Extract the (x, y) coordinate from the center of the cell holding the provided text.  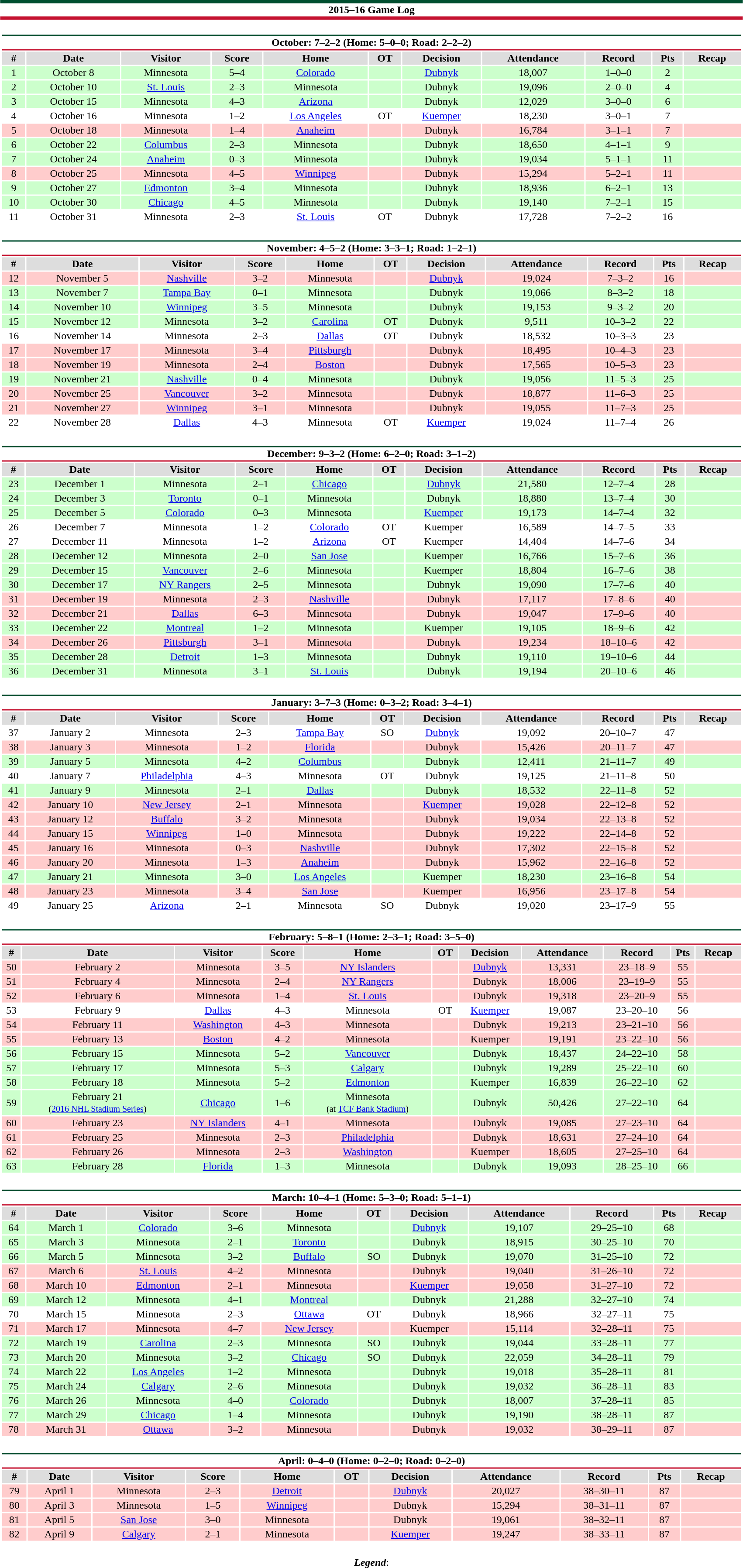
48 (13, 891)
19,090 (532, 585)
3–6 (235, 1228)
19,093 (562, 1166)
18–9–6 (619, 628)
February 2 (98, 967)
December 26 (79, 642)
23–17–8 (618, 891)
February 18 (98, 1082)
January 21 (70, 877)
February 4 (98, 982)
45 (13, 848)
January: 3–7–3 (Home: 0–3–2; Road: 3–4–1) (371, 703)
24–22–10 (636, 1053)
12,029 (533, 102)
19,173 (532, 513)
Minnesota(at TCF Bank Stadium) (368, 1103)
3–0–0 (618, 102)
18,936 (533, 188)
32–27–11 (612, 1314)
February 23 (98, 1123)
73 (14, 1357)
21,580 (532, 484)
31–26–10 (612, 1271)
March 20 (66, 1357)
12 (14, 278)
22–15–8 (618, 848)
April 1 (59, 1491)
March 26 (66, 1401)
9–3–2 (621, 307)
19,018 (519, 1372)
7–3–2 (621, 278)
December 28 (79, 657)
February 25 (98, 1137)
17,117 (532, 599)
19,040 (519, 1271)
2–0–0 (618, 87)
71 (14, 1328)
20,027 (506, 1491)
51 (11, 982)
67 (14, 1271)
January 10 (70, 805)
3–0–1 (618, 116)
19,153 (537, 307)
15,114 (519, 1328)
November: 4–5–2 (Home: 3–3–1; Road: 1–2–1) (371, 248)
5–3 (282, 1068)
78 (14, 1430)
November 12 (82, 322)
18,877 (537, 393)
17,302 (531, 848)
October 10 (73, 87)
3–1–1 (618, 131)
85 (669, 1401)
15,426 (531, 747)
October 30 (73, 202)
19,194 (532, 671)
January 12 (70, 819)
November 10 (82, 307)
37 (13, 733)
10 (14, 202)
19,056 (537, 379)
19,289 (562, 1068)
18,915 (519, 1242)
February 11 (98, 1025)
18,804 (532, 571)
January 23 (70, 891)
December 12 (79, 556)
7–2–2 (618, 217)
82 (14, 1534)
March 5 (66, 1257)
80 (14, 1506)
12–7–4 (619, 484)
December: 9–3–2 (Home: 6–2–0; Road: 3–1–2) (371, 454)
61 (11, 1137)
18,605 (562, 1152)
October: 7–2–2 (Home: 5–0–0; Road: 2–2–2) (371, 43)
January 3 (70, 747)
March 24 (66, 1386)
19,061 (506, 1520)
5–2–1 (618, 173)
4–1–1 (618, 144)
19 (14, 379)
15,962 (531, 862)
31–25–10 (612, 1257)
53 (11, 1011)
March 31 (66, 1430)
December 11 (79, 542)
18,650 (533, 144)
27–25–10 (636, 1152)
29 (13, 571)
16,766 (532, 556)
19,085 (562, 1123)
38–32–11 (604, 1520)
19,105 (532, 628)
12,411 (531, 762)
39 (13, 762)
19,047 (532, 613)
November 14 (82, 336)
19,318 (562, 996)
27–23–10 (636, 1123)
33–28–11 (612, 1343)
16,589 (532, 527)
March 12 (66, 1300)
November 28 (82, 422)
December 15 (79, 571)
March 10 (66, 1286)
December 7 (79, 527)
23–20–9 (636, 996)
April 3 (59, 1506)
20–11–7 (618, 747)
5–4 (237, 73)
February 15 (98, 1053)
November 19 (82, 364)
26–22–10 (636, 1082)
19,190 (519, 1415)
2–5 (261, 585)
October 15 (73, 102)
18,631 (562, 1137)
24 (13, 498)
19,096 (533, 87)
January 25 (70, 906)
38–30–11 (604, 1491)
January 16 (70, 848)
April 5 (59, 1520)
March 29 (66, 1415)
76 (14, 1401)
December 21 (79, 613)
32–28–11 (612, 1328)
2–0 (261, 556)
January 2 (70, 733)
19,044 (519, 1343)
January 5 (70, 762)
14–7–5 (619, 527)
19,234 (532, 642)
17 (14, 351)
5–1–1 (618, 159)
19,110 (532, 657)
19,092 (531, 733)
1–0 (244, 833)
27 (13, 542)
19,191 (562, 1039)
83 (669, 1386)
2015–16 Game Log (371, 10)
February 28 (98, 1166)
1–5 (213, 1506)
38–33–11 (604, 1534)
15–7–6 (619, 556)
57 (11, 1068)
November 21 (82, 379)
18–10–6 (619, 642)
November 7 (82, 293)
5 (14, 131)
January 7 (70, 776)
63 (11, 1166)
23–21–10 (636, 1025)
19,020 (531, 906)
38–28–11 (612, 1415)
38–31–11 (604, 1506)
11–5–3 (621, 379)
14–7–4 (619, 513)
6–2–1 (618, 188)
29–25–10 (612, 1228)
31 (13, 599)
16,956 (531, 891)
4–0 (235, 1401)
February 26 (98, 1152)
January 15 (70, 833)
17–7–6 (619, 585)
31–27–10 (612, 1286)
December 5 (79, 513)
19,055 (537, 408)
10–5–3 (621, 364)
1 (14, 73)
19,107 (519, 1228)
19,125 (531, 776)
March 17 (66, 1328)
18,495 (537, 351)
27–24–10 (636, 1137)
18,880 (532, 498)
1–0–0 (618, 73)
October 8 (73, 73)
February 17 (98, 1068)
April 9 (59, 1534)
35 (13, 657)
21 (14, 408)
21–11–8 (618, 776)
19,087 (562, 1011)
3 (14, 102)
41 (13, 791)
22–13–8 (618, 819)
1–6 (282, 1103)
11–7–4 (621, 422)
8 (14, 173)
December 1 (79, 484)
23–20–10 (636, 1011)
February 9 (98, 1011)
38–29–11 (612, 1430)
October 16 (73, 116)
February 13 (98, 1039)
30–25–10 (612, 1242)
March 6 (66, 1271)
22–14–8 (618, 833)
December 31 (79, 671)
17,565 (537, 364)
March 15 (66, 1314)
9,511 (537, 322)
19,028 (531, 805)
18,966 (519, 1314)
20–10–7 (618, 733)
23–22–10 (636, 1039)
13–7–4 (619, 498)
19,140 (533, 202)
December 19 (79, 599)
20–10–6 (619, 671)
February 6 (98, 996)
32–27–10 (612, 1300)
0–4 (260, 379)
10–3–2 (621, 322)
14,404 (532, 542)
50,426 (562, 1103)
March: 10–4–1 (Home: 5–3–0; Road: 5–1–1) (371, 1198)
December 17 (79, 585)
December 3 (79, 498)
37–28–11 (612, 1401)
December 22 (79, 628)
October 18 (73, 131)
October 22 (73, 144)
19,247 (506, 1534)
January 20 (70, 862)
36–28–11 (612, 1386)
November 17 (82, 351)
27–22–10 (636, 1103)
19,070 (519, 1257)
10–4–3 (621, 351)
17–9–6 (619, 613)
March 22 (66, 1372)
34–28–11 (612, 1357)
16–7–6 (619, 571)
19,058 (519, 1286)
17–8–6 (619, 599)
February 21(2016 NHL Stadium Series) (98, 1103)
23–18–9 (636, 967)
19,066 (537, 293)
6–3 (261, 613)
10–3–3 (621, 336)
21–11–7 (618, 762)
59 (11, 1103)
November 27 (82, 408)
14–7–6 (619, 542)
25–22–10 (636, 1068)
October 24 (73, 159)
65 (14, 1242)
18,437 (562, 1053)
11–6–3 (621, 393)
17,728 (533, 217)
February: 5–8–1 (Home: 2–3–1; Road: 3–5–0) (371, 937)
January 9 (70, 791)
11–7–3 (621, 408)
October 25 (73, 173)
14 (14, 307)
69 (14, 1300)
23–17–9 (618, 906)
28–25–10 (636, 1166)
16,839 (562, 1082)
19–10–6 (619, 657)
4–7 (235, 1328)
22–11–8 (618, 791)
October 27 (73, 188)
23–19–9 (636, 982)
October 31 (73, 217)
March 19 (66, 1343)
16,784 (533, 131)
March 3 (66, 1242)
22–12–8 (618, 805)
19,213 (562, 1025)
22,059 (519, 1357)
18,006 (562, 982)
April: 0–4–0 (Home: 0–2–0; Road: 0–2–0) (371, 1461)
19,222 (531, 833)
8–3–2 (621, 293)
35–28–11 (612, 1372)
7–2–1 (618, 202)
23–16–8 (618, 877)
November 5 (82, 278)
22–16–8 (618, 862)
13,331 (562, 967)
November 25 (82, 393)
21,288 (519, 1300)
43 (13, 819)
March 1 (66, 1228)
